Detect which cell encompasses the target text, then output its [X, Y] center coordinate. 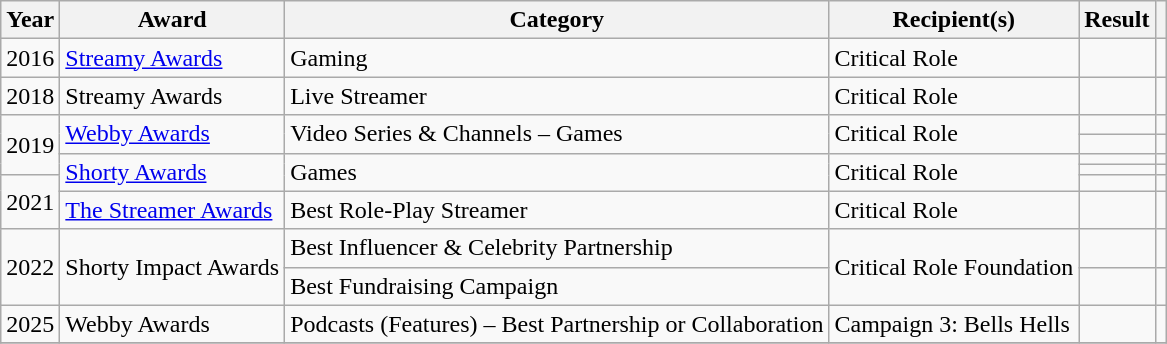
Live Streamer [557, 96]
2025 [30, 324]
Games [557, 172]
Year [30, 20]
2018 [30, 96]
Campaign 3: Bells Hells [954, 324]
Shorty Awards [172, 172]
Result [1117, 20]
2022 [30, 267]
Best Fundraising Campaign [557, 286]
The Streamer Awards [172, 210]
Best Influencer & Celebrity Partnership [557, 248]
Best Role-Play Streamer [557, 210]
Category [557, 20]
Video Series & Channels – Games [557, 134]
2019 [30, 145]
Recipient(s) [954, 20]
Gaming [557, 58]
Award [172, 20]
Shorty Impact Awards [172, 267]
Critical Role Foundation [954, 267]
2021 [30, 202]
2016 [30, 58]
Podcasts (Features) – Best Partnership or Collaboration [557, 324]
